Output the [X, Y] coordinate of the center of the cell containing the given text.  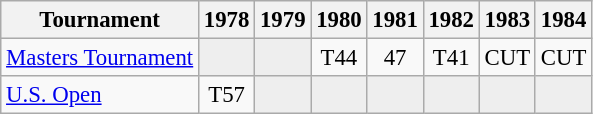
47 [395, 58]
1982 [451, 20]
T44 [339, 58]
1981 [395, 20]
1983 [507, 20]
1979 [283, 20]
T57 [227, 95]
1980 [339, 20]
Masters Tournament [100, 58]
1984 [563, 20]
U.S. Open [100, 95]
Tournament [100, 20]
1978 [227, 20]
T41 [451, 58]
